For the text-containing cell, return its midpoint in (x, y) coordinate format. 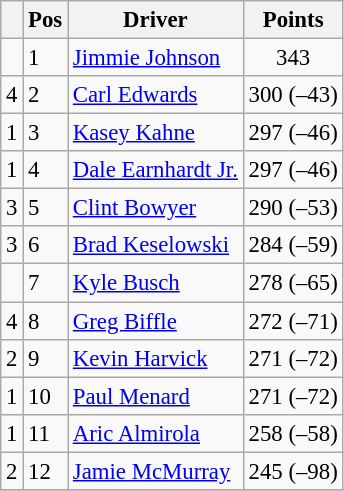
284 (–59) (293, 245)
Brad Keselowski (156, 245)
10 (46, 396)
258 (–58) (293, 433)
278 (–65) (293, 283)
343 (293, 58)
12 (46, 471)
Jimmie Johnson (156, 58)
9 (46, 358)
5 (46, 208)
Points (293, 20)
300 (–43) (293, 95)
Dale Earnhardt Jr. (156, 170)
8 (46, 321)
Carl Edwards (156, 95)
272 (–71) (293, 321)
Aric Almirola (156, 433)
Greg Biffle (156, 321)
6 (46, 245)
Pos (46, 20)
Kyle Busch (156, 283)
11 (46, 433)
Paul Menard (156, 396)
245 (–98) (293, 471)
Jamie McMurray (156, 471)
Clint Bowyer (156, 208)
7 (46, 283)
Driver (156, 20)
290 (–53) (293, 208)
Kevin Harvick (156, 358)
Kasey Kahne (156, 133)
